Detect which cell encompasses the target text, then output its (x, y) center coordinate. 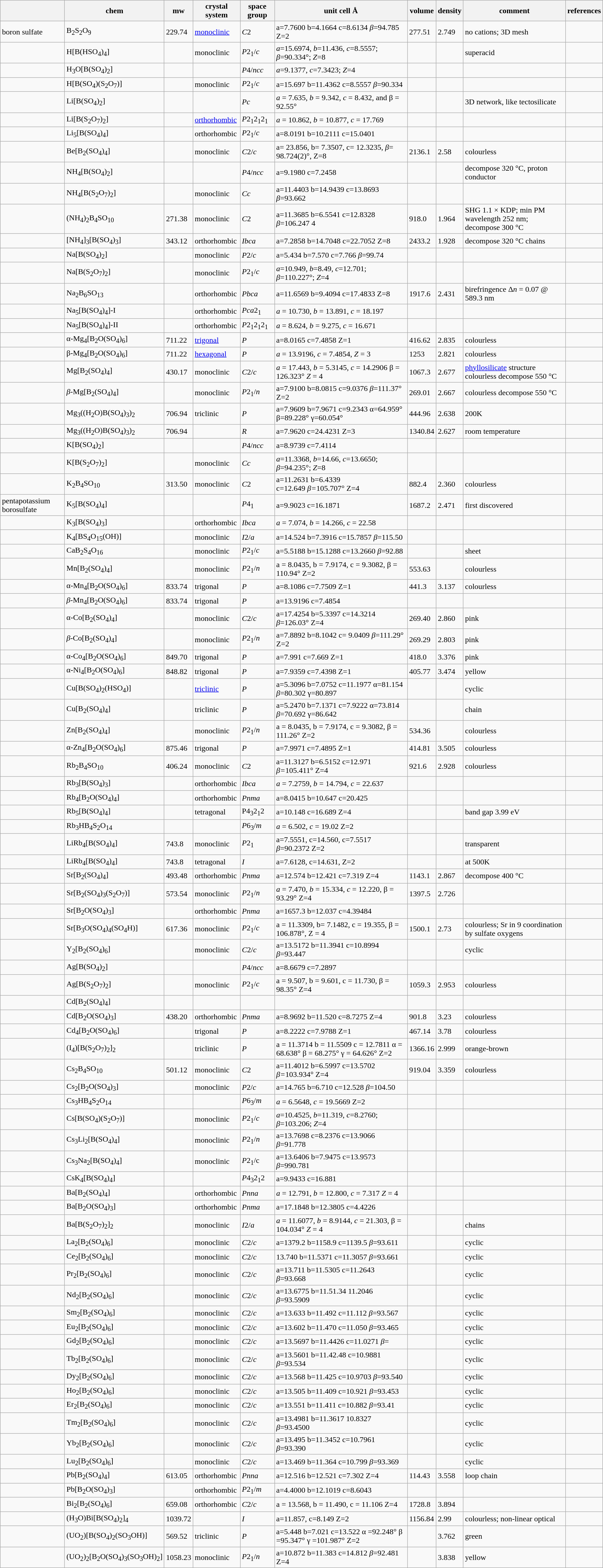
Er2[B2(SO4)6] (115, 1405)
CaB2S4O16 (115, 551)
no cations; 3D mesh (514, 32)
438.20 (178, 1017)
orange-brown (514, 1049)
Ba[B2O(SO4)3] (115, 1207)
a = 11.3309, b= 7.1482, c = 19.355, β = 106.878°, Z = 4 (341, 929)
467.14 (422, 1031)
a=11.4012 b=6.5997 c=13.5702 β=103.934° Z=4 (341, 1070)
a=11.3127 b=6.5152 c=12.971 β=105.411° Z=4 (341, 766)
colourless; non-linear optical (514, 1519)
Sr[B2O(SO4)3] (115, 911)
a = 7.635, b = 9.342, c = 8.432, and β = 92.55° (341, 102)
α-Mn4[B2O(SO4)6] (115, 586)
a=11.3368, b=14.66, c=13.6650; β=94.235°; Z=8 (341, 463)
Pb[B2O(SO4)3] (115, 1490)
1.928 (450, 241)
269.29 (422, 640)
2.860 (450, 618)
a = 7.470, b = 15.334, c = 12.220, β = 93.29° Z=4 (341, 893)
2.821 (450, 354)
at 500K (514, 862)
Ho2[B2(SO4)6] (115, 1391)
2.749 (450, 32)
α-Mg4[B2O(SO4)6] (115, 340)
first discovered (514, 505)
Tm2[B2(SO4)6] (115, 1423)
659.08 (178, 1504)
849.70 (178, 657)
H3O[B(SO4)2] (115, 70)
2.471 (450, 505)
α-Ni4[B2O(SO4)6] (115, 671)
2.726 (450, 893)
Pb[B2(SO4)4] (115, 1476)
P41 (257, 505)
2.73 (450, 929)
a=14.765 b=6.710 c=12.528 β=104.50 (341, 1087)
decompose 320 °C, proton conductor (514, 173)
Eu2[B2(SO4)6] (115, 1327)
441.3 (422, 586)
a=10.949, b=8.49, c=12.701; β=110.227°; Z=4 (341, 272)
a=7.9971 c=7.4895 Z=1 (341, 748)
a=8.0165 c=7.4858 Z=1 (341, 340)
a=13.6406 b=7.9475 c=13.9573 β=990.781 (341, 1161)
Li5[B(SO4)4] (115, 134)
Cs2[B2O(SO4)3] (115, 1087)
a=13.5601 b=11.42.48 c=10.9881 β=93.534 (341, 1359)
a = 13.568, b = 11.490, c = 11.106 Z=4 (341, 1504)
colourless decompose 550 °C (514, 393)
1340.84 (422, 431)
Dy2[B2(SO4)6] (115, 1377)
200K (514, 413)
Ce2[B2(SO4)6] (115, 1257)
a=14.524 b=7.3916 c=15.7857 β=115.50 (341, 537)
a=11.2631 b=6.4339 c=12.649 β=105.707° Z=4 (341, 484)
a=15.6974, b=11.436, c=8.5557; β=90.334°; Z=8 (341, 53)
La2[B2(SO4)6] (115, 1242)
Mn[B2(SO4)4] (115, 569)
Ba[B(S2O7)2]2 (115, 1225)
2136.1 (422, 151)
493.48 (178, 876)
a=5.434 b=7.570 c=7.766 β=99.74 (341, 255)
3.137 (450, 586)
CsK4[B(SO4)4] (115, 1179)
K[B(S2O7)2] (115, 463)
(H3O)Bi[B(SO4)2]4 (115, 1519)
Tb2[B2(SO4)6] (115, 1359)
a=7.9100 b=8.0815 c=9.0376 β=111.37° Z=2 (341, 393)
a=7.8892 b=8.1042 c= 9.0409 β=111.29° Z=2 (341, 640)
Pca21 (257, 311)
3.762 (450, 1536)
13.740 b=11.5371 c=11.3057 β=93.661 (341, 1257)
a = 12.791, b = 12.800, c = 7.317 Z = 4 (341, 1193)
space group (257, 11)
114.43 (422, 1476)
α-Co4[B2O(SO4)6] (115, 657)
918.0 (422, 219)
hexagonal (216, 354)
a=15.697 b=11.4362 c=8.5557 β=90.334 (341, 84)
416.62 (422, 340)
a=13.7698 c=8.2376 c=13.9066 β=91.778 (341, 1140)
P21 (257, 844)
a=12.574 b=12.421 c=7.319 Z=4 (341, 876)
2.953 (450, 985)
birefringence Δn = 0.07 @ 589.3 nm (514, 294)
573.54 (178, 893)
Nd2[B2(SO4)6] (115, 1295)
Na5[B(SO4)4]-I (115, 311)
chem (115, 11)
mw (178, 11)
a=17.4254 b=5.3397 c=14.3214 β=126.03° Z=4 (341, 618)
colourless; Sr in 9 coordination by sulfate oxygens (514, 929)
sheet (514, 551)
α-Zn4[B2O(SO4)6] (115, 748)
chains (514, 1225)
a=7.991 c=7.669 Z=1 (341, 657)
a = 9.507, b = 9.601, c = 11.730, β = 98.35° Z=4 (341, 985)
406.24 (178, 766)
3.376 (450, 657)
1397.5 (422, 893)
a=8.2222 c=7.9788 Z=1 (341, 1031)
a=13.469 b=11.364 c=10.799 β=93.369 (341, 1461)
a=4.4000 b=12.1019 c=8.6043 (341, 1490)
a=5.2470 b=7.1371 c=7.9222 α=73.814 β=70.692 γ=86.642 (341, 710)
Cs2B4SO10 (115, 1070)
transparent (514, 844)
Ag[B(S2O7)2] (115, 985)
Rb3HB4S2O14 (115, 826)
β-Mg4[B2O(SO4)6] (115, 354)
a = 11.6077, b = 8.9144, c = 21.303, β = 104.034° Z = 4 (341, 1225)
a=9.9433 c=16.881 (341, 1179)
269.01 (422, 393)
Li[B(SO4)2] (115, 102)
405.77 (422, 671)
569.52 (178, 1536)
1039.72 (178, 1519)
a=8.0191 b=10.2111 c=15.0401 (341, 134)
1366.16 (422, 1049)
Sr[B2(SO4)3(S2O7)] (115, 893)
a=13.4981 b=11.3617 10.8327 β=93.4500 (341, 1423)
1067.3 (422, 372)
a=8.6679 c=7.2897 (341, 967)
a=5.5188 b=15.1288 c=13.2660 β=92.88 (341, 551)
Bi2[B2(SO4)6] (115, 1504)
1687.2 (422, 505)
Ag[B(SO4)2] (115, 967)
loop chain (514, 1476)
a = 8.0435, b = 7.9174, c = 9.3082, β = 111.26° Z=2 (341, 731)
Na2B6SO13 (115, 294)
Na[B(S2O7)2] (115, 272)
1.964 (450, 219)
Cd4[B2O(SO4)6] (115, 1031)
2.999 (450, 1049)
Rb3[B(SO4)3] (115, 784)
a=13.633 b=11.492 c=11.112 β=93.567 (341, 1313)
a = 6.5648, c = 19.5669 Z=2 (341, 1102)
Rb2B4SO10 (115, 766)
a=9.1980 c=7.2458 (341, 173)
NH4[B(SO4)2] (115, 173)
a=1657.3 b=12.037 c=4.39484 (341, 911)
3.894 (450, 1504)
501.12 (178, 1070)
882.4 (422, 484)
2.867 (450, 876)
a=11.6569 b=9.4094 c=17.4833 Z=8 (341, 294)
band gap 3.99 eV (514, 812)
β-Co[B2(SO4)4] (115, 640)
NH4[B(S2O7)2] (115, 193)
848.82 (178, 671)
a=8.1086 c=7.7509 Z=1 (341, 586)
a=7.5551, c=14.560, c=7.5517 β=90.2372 Z=2 (341, 844)
Cu[B2(SO4)4] (115, 710)
Sm2[B2(SO4)6] (115, 1313)
2.627 (450, 431)
Rb4[B2O(SO4)4] (115, 798)
430.17 (178, 372)
a = 7.074, b = 14.266, c = 22.58 (341, 523)
1917.6 (422, 294)
boron sulfate (33, 32)
a = 7.2759, b = 14.794, c = 22.637 (341, 784)
919.04 (422, 1070)
Li[B(S2O7)2] (115, 120)
a=13.5172 b=11.3941 c=10.8994 β=93.447 (341, 950)
pentapotassium borosulfate (33, 505)
density (450, 11)
3.558 (450, 1476)
a = 6.502, c = 19.02 Z=2 (341, 826)
a=13.6775 b=11.51.34 11.2046 β=93.5909 (341, 1295)
P21/m (257, 1490)
2.928 (450, 766)
a=10.148 c=16.689 Z=4 (341, 812)
Ba[B2(SO4)4] (115, 1193)
SHG 1.1 × KDP; min PM wavelength 252 nm; decompose 300 °C (514, 219)
a = 10.730, b = 13.891, c = 18.197 (341, 311)
volume (422, 11)
chain (514, 710)
1253 (422, 354)
a=7.6128, c=14.631, Z=2 (341, 862)
Y2[B2(SO4)6] (115, 950)
references (584, 11)
2.835 (450, 340)
a= 23.856, b= 7.3507, c= 12.3235, β= 98.724(2)°, Z=8 (341, 151)
3.505 (450, 748)
K2B4SO10 (115, 484)
3.838 (450, 1557)
1728.8 (422, 1504)
a=13.568 b=11.425 c=10.9703 β=93.540 (341, 1377)
901.8 (422, 1017)
a=5.3096 b=7.0752 c=11.1977 α=81.154 β=80.302 γ=80.897 (341, 689)
K[B(SO4)2] (115, 445)
(UO2)2[B2O(SO4)3(SO3OH)2] (115, 1557)
Sr[B3O(SO4)4(SO4H)] (115, 929)
[NH4]3[B(SO4)3] (115, 241)
a=9.9023 c=16.1871 (341, 505)
a=11.4403 b=14.9439 c=13.8693 β=93.662 (341, 193)
Zn[B2(SO4)4] (115, 731)
3.359 (450, 1070)
(I4)[B(S2O7)2]2 (115, 1049)
a=10.4525, b=11.319, c=8.2760; β=103.206; Z=4 (341, 1119)
534.36 (422, 731)
Na5[B(SO4)4]-II (115, 326)
Gd2[B2(SO4)6] (115, 1342)
a=10.872 b=11.383 c=14.812 β=92.481 Z=4 (341, 1557)
2.803 (450, 640)
269.40 (422, 618)
Cs[B(SO4)(S2O7)] (115, 1119)
Na[B(SO4)2] (115, 255)
553.63 (422, 569)
Pr2[B2(SO4)6] (115, 1275)
2.677 (450, 372)
313.50 (178, 484)
617.36 (178, 929)
a=12.516 b=12.521 c=7.302 Z=4 (341, 1476)
875.46 (178, 748)
decompose 400 °C (514, 876)
decompose 320 °C chains (514, 241)
room temperature (514, 431)
a=13.551 b=11.411 c=10.882 β=93.41 (341, 1405)
a=7.9609 b=7.9671 c=9.2343 α=64.959° β=89.228° γ=60.054° (341, 413)
a = 8.624, b = 9.275, c = 16.671 (341, 326)
2.431 (450, 294)
crystal system (216, 11)
H[B(HSO4)4] (115, 53)
a = 11.3714 b = 11.5509 c = 12.7811 α = 68.638° β = 68.275° γ = 64.626° Z=2 (341, 1049)
comment (514, 11)
Yb2[B2(SO4)6] (115, 1444)
a=9.1377, c=7.3423; Z=4 (341, 70)
229.74 (178, 32)
Pc (257, 102)
a=13.602 b=11.470 c=11.050 β=93.465 (341, 1327)
2.99 (450, 1519)
a=13.5697 b=11.4426 c=11.0271 β= (341, 1342)
a=13.9196 c=7.4854 (341, 601)
444.96 (422, 413)
α-Co[B2(SO4)4] (115, 618)
a=7.2858 b=14.7048 c=22.7052 Z=8 (341, 241)
R (257, 431)
H[B(SO4)(S2O7)] (115, 84)
B2S2O9 (115, 32)
2.667 (450, 393)
a=8.9739 c=7.4114 (341, 445)
Lu2[B2(SO4)6] (115, 1461)
K5[B(SO4)4] (115, 505)
277.51 (422, 32)
Cs3Na2[B(SO4)4] (115, 1161)
Cs3HB4S2O14 (115, 1102)
2.638 (450, 413)
β-Mg[B2(SO4)4] (115, 393)
a=11.3685 b=6.5541 c=12.8328 β=106.247 4 (341, 219)
921.6 (422, 766)
Cu[B(SO4)2(HSO4)] (115, 689)
a=7.9620 c=24.4231 Z=3 (341, 431)
(UO2)[B(SO4)2(SO3OH)] (115, 1536)
343.12 (178, 241)
a = 17.443, b = 5.3145, c = 14.2906 β = 126.323° Z = 4 (341, 372)
Cd[B2(SO4)4] (115, 1003)
(NH4)2B4SO10 (115, 219)
a = 13.9196, c = 7.4854, Z = 3 (341, 354)
1058.23 (178, 1557)
Rb5[B(SO4)4] (115, 812)
414.81 (422, 748)
K3[B(SO4)3] (115, 523)
a=7.7600 b=4.1664 c=8.6134 β=94.785 Z=2 (341, 32)
superacid (514, 53)
a=7.9359 c=7.4398 Z=1 (341, 671)
Mg[B2(SO4)4] (115, 372)
3.78 (450, 1031)
a=13.505 b=11.409 c=10.921 β=93.453 (341, 1391)
a = 10.862, b = 10.877, c = 17.769 (341, 120)
a=5.448 b=7.021 c=13.522 α =92.248° β =95.347° γ =101.987° Z=2 (341, 1536)
271.38 (178, 219)
phyllosilicate structure colourless decompose 550 °C (514, 372)
a=8.0415 b=10.647 c=20.425 (341, 798)
3D network, like tectosilicate (514, 102)
a=11.857, c=8.149 Z=2 (341, 1519)
unit cell Å (341, 11)
a = 8.0435, b = 7.9174, c = 9.3082, β = 110.94° Z=2 (341, 569)
2433.2 (422, 241)
Cd[B2O(SO4)3] (115, 1017)
1156.84 (422, 1519)
green (514, 1536)
3.23 (450, 1017)
K4[BS4O15(OH)] (115, 537)
a=17.1848 b=12.3805 c=4.4226 (341, 1207)
613.05 (178, 1476)
a=1379.2 b=1158.9 c=1139.5 β=93.611 (341, 1242)
1143.1 (422, 876)
a=13.495 b=11.3452 c=10.7961 β=93.390 (341, 1444)
Pbca (257, 294)
2.360 (450, 484)
β-Mn4[B2O(SO4)6] (115, 601)
3.474 (450, 671)
418.0 (422, 657)
a=13.711 b=11.5305 c=11.2643 β=93.668 (341, 1275)
1500.1 (422, 929)
2.58 (450, 151)
a=8.9692 b=11.520 c=8.7275 Z=4 (341, 1017)
Be[B2(SO4)4] (115, 151)
Cs3Li2[B(SO4)4] (115, 1140)
Sr[B2(SO4)4] (115, 876)
1059.3 (422, 985)
